Identify which cell holds the provided text, then report its (X, Y) central coordinate. 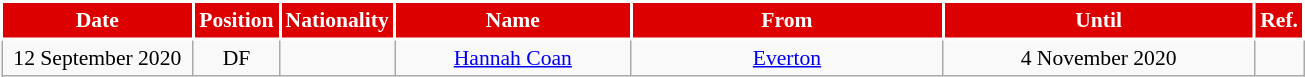
From (787, 20)
Position (236, 20)
Name (514, 20)
Nationality (338, 20)
Everton (787, 57)
4 November 2020 (1099, 57)
Ref. (1278, 20)
DF (236, 57)
Hannah Coan (514, 57)
Until (1099, 20)
Date (98, 20)
12 September 2020 (98, 57)
